Scan for the cell matching the given text and deliver its [X, Y] coordinate at center. 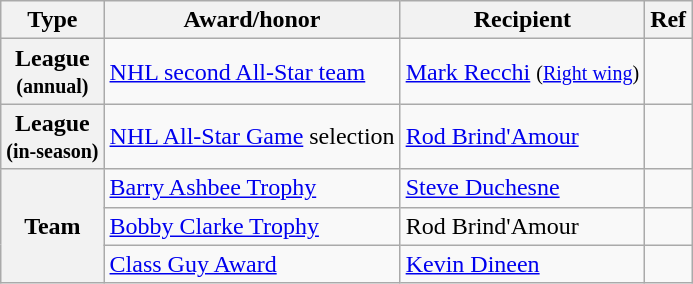
League(annual) [52, 72]
NHL All-Star Game selection [252, 136]
Team [52, 226]
League(in-season) [52, 136]
NHL second All-Star team [252, 72]
Mark Recchi (Right wing) [522, 72]
Type [52, 20]
Award/honor [252, 20]
Bobby Clarke Trophy [252, 226]
Recipient [522, 20]
Steve Duchesne [522, 188]
Barry Ashbee Trophy [252, 188]
Kevin Dineen [522, 264]
Ref [668, 20]
Class Guy Award [252, 264]
